From the cell containing the given text, extract its center point as (X, Y) coordinate. 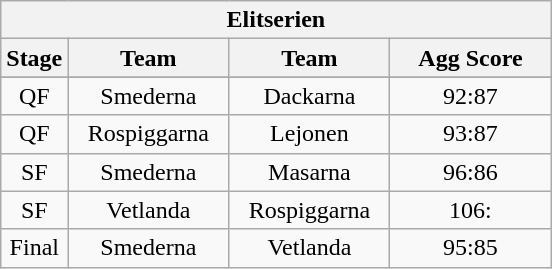
95:85 (470, 248)
93:87 (470, 134)
Masarna (310, 172)
Lejonen (310, 134)
Agg Score (470, 58)
92:87 (470, 96)
96:86 (470, 172)
Final (34, 248)
Stage (34, 58)
Elitserien (276, 20)
Dackarna (310, 96)
106: (470, 210)
